Search for the cell housing the specified text and yield its [X, Y] center coordinate. 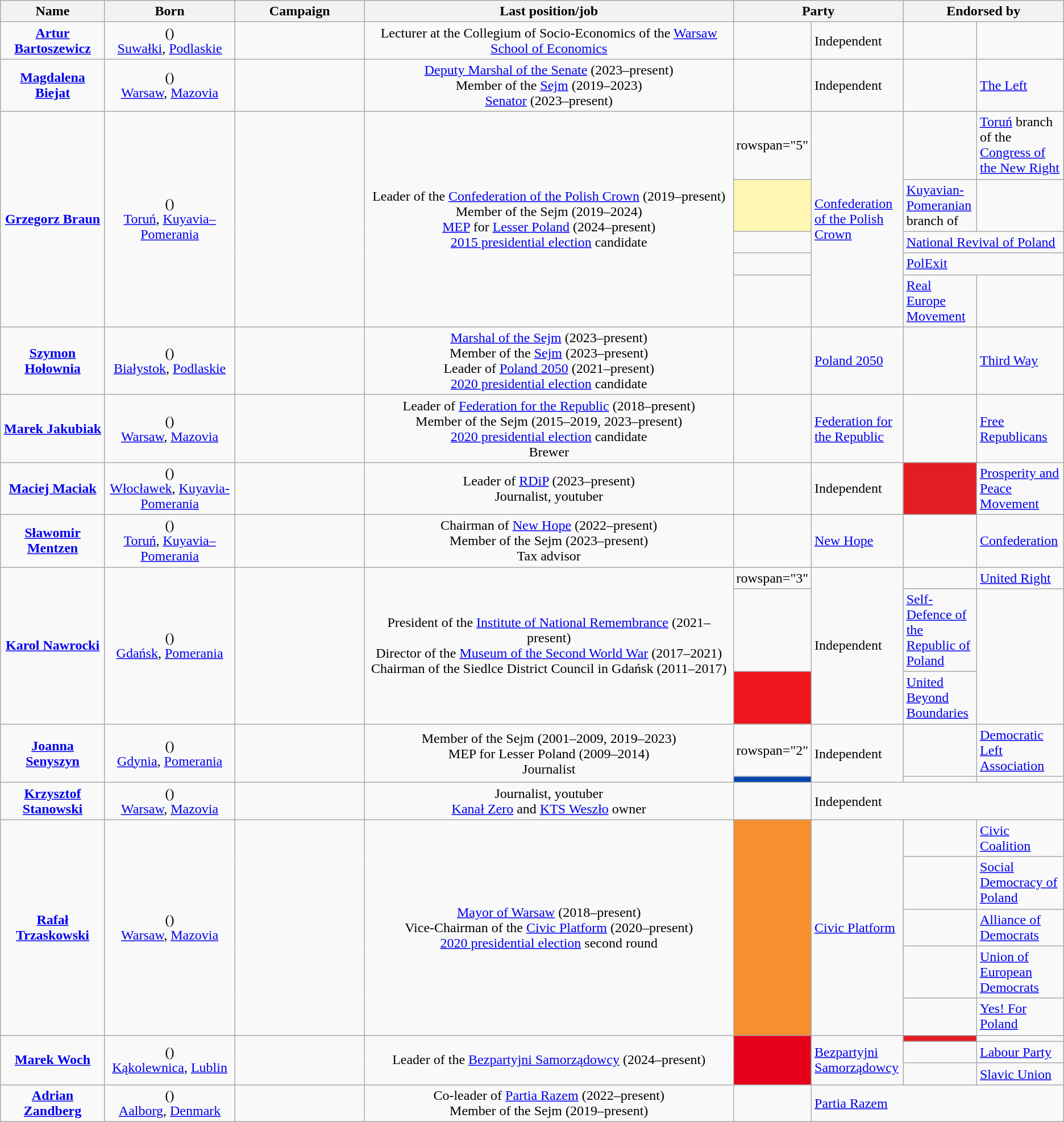
Rafał Trzaskowski [53, 928]
Grzegorz Braun [53, 219]
Magdalena Biejat [53, 85]
Social Democracy of Poland [1020, 883]
()Aalborg, Denmark [169, 1103]
Third Way [1020, 360]
PolExit [983, 264]
()Gdańsk, Pomerania [169, 646]
()Gdynia, Pomerania [169, 754]
Federation for the Republic [858, 429]
Marek Woch [53, 1059]
Co-leader of Partia Razem (2022–present) Member of the Sejm (2019–present) [549, 1103]
Slavic Union [1020, 1074]
Partia Razem [938, 1103]
()Kąkolewnica, Lublin [169, 1059]
Campaign [300, 11]
Prosperity and Peace Movement [1020, 488]
Maciej Maciak [53, 488]
The Left [1020, 85]
Free Republicans [1020, 429]
Leader of RDiP (2023–present)Journalist, youtuber [549, 488]
Bezpartyjni Samorządowcy [858, 1059]
Democratic Left Association [1020, 750]
()Włocławek, Kuyavia-Pomerania [169, 488]
Confederation [1020, 541]
Name [53, 11]
Mayor of Warsaw (2018–present)Vice-Chairman of the Civic Platform (2020–present)2020 presidential election second round [549, 928]
Union of European Democrats [1020, 972]
rowspan="3" [772, 578]
Labour Party [1020, 1052]
Confederation of the Polish Crown [858, 219]
Sławomir Mentzen [53, 541]
rowspan="5" [772, 146]
Szymon Hołownia [53, 360]
Real Europe Movement [940, 301]
Yes! For Poland [1020, 1016]
Leader of the Bezpartyjni Samorządowcy (2024–present) [549, 1059]
Artur Bartoszewicz [53, 41]
Alliance of Democrats [1020, 928]
()Białystok, Podlaskie [169, 360]
Endorsed by [983, 11]
()Suwałki, Podlaskie [169, 41]
National Revival of Poland [983, 242]
United Beyond Boundaries [940, 698]
Civic Platform [858, 928]
United Right [1020, 578]
Marshal of the Sejm (2023–present)Member of the Sejm (2023–present)Leader of Poland 2050 (2021–present)2020 presidential election candidate [549, 360]
New Hope [858, 541]
Journalist, youtuberKanał Zero and KTS Weszło owner [549, 801]
Civic Coalition [1020, 838]
Kuyavian-Pomeranian branch of [940, 205]
Joanna Senyszyn [53, 754]
Karol Nawrocki [53, 646]
Party [818, 11]
Self-Defence of the Republic of Poland [940, 630]
Last position/job [549, 11]
Krzysztof Stanowski [53, 801]
Born [169, 11]
Poland 2050 [858, 360]
Toruń branch of the Congress of the New Right [1020, 146]
Member of the Sejm (2001–2009, 2019–2023)MEP for Lesser Poland (2009–2014)Journalist [549, 754]
Deputy Marshal of the Senate (2023–present)Member of the Sejm (2019–2023)Senator (2023–present) [549, 85]
rowspan="2" [772, 750]
Chairman of New Hope (2022–present)Member of the Sejm (2023–present)Tax advisor [549, 541]
Adrian Zandberg [53, 1103]
Leader of Federation for the Republic (2018–present)Member of the Sejm (2015–2019, 2023–present)2020 presidential election candidateBrewer [549, 429]
Lecturer at the Collegium of Socio-Economics of the Warsaw School of Economics [549, 41]
Marek Jakubiak [53, 429]
